Search for the cell housing the specified text and yield its [X, Y] center coordinate. 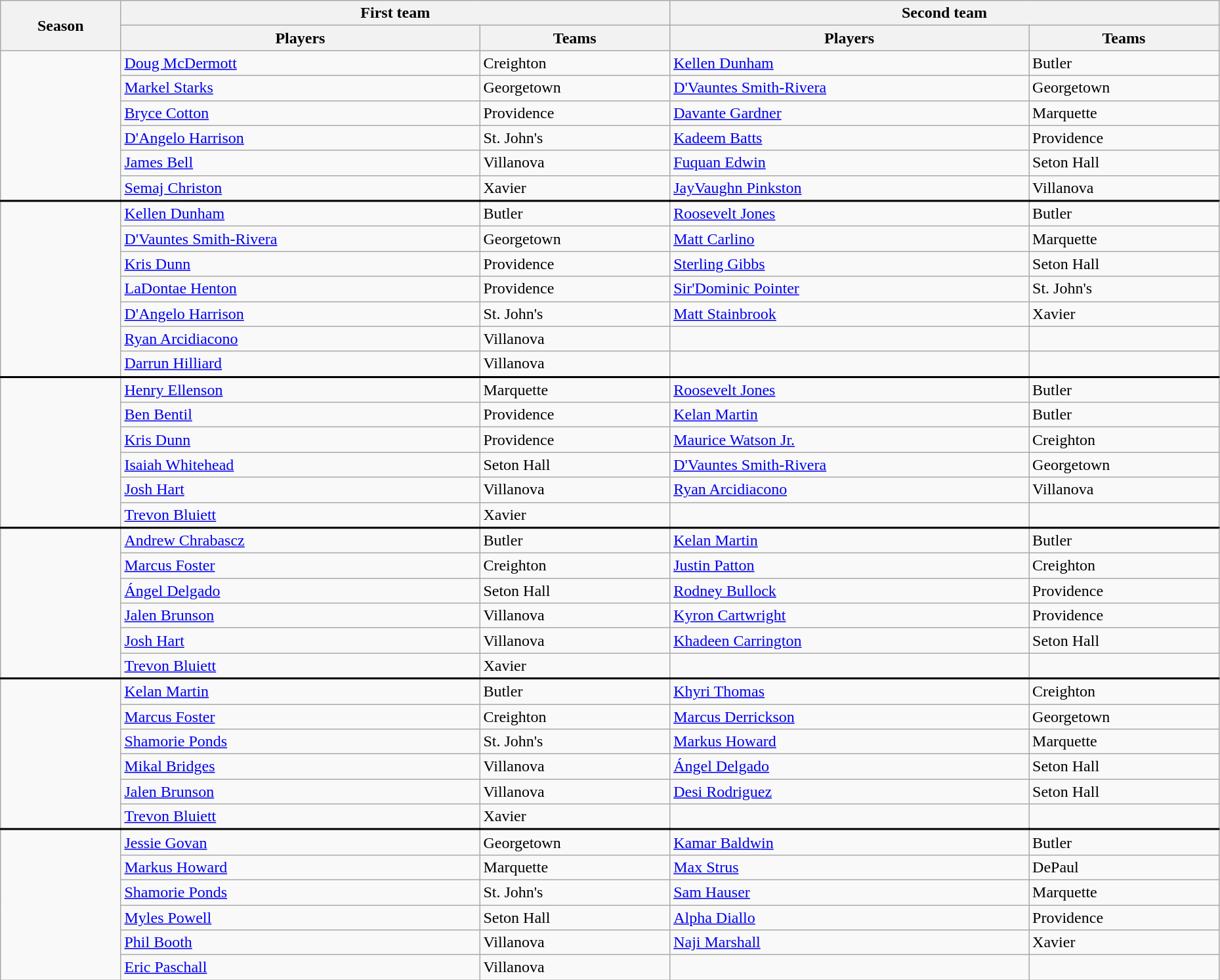
Second team [945, 13]
James Bell [301, 163]
Sterling Gibbs [849, 264]
Eric Paschall [301, 968]
Isaiah Whitehead [301, 465]
Alpha Diallo [849, 917]
Khadeen Carrington [849, 641]
Phil Booth [301, 943]
Myles Powell [301, 917]
Marcus Derrickson [849, 716]
Naji Marshall [849, 943]
Sam Hauser [849, 892]
Davante Gardner [849, 113]
Fuquan Edwin [849, 163]
Kadeem Batts [849, 138]
Matt Carlino [849, 239]
Maurice Watson Jr. [849, 440]
LaDontae Henton [301, 289]
Kamar Baldwin [849, 843]
Doug McDermott [301, 63]
Ben Bentil [301, 415]
Mikal Bridges [301, 767]
Markel Starks [301, 88]
Max Strus [849, 867]
First team [395, 13]
Rodney Bullock [849, 591]
Bryce Cotton [301, 113]
Henry Ellenson [301, 390]
Matt Stainbrook [849, 314]
Justin Patton [849, 566]
Jessie Govan [301, 843]
Desi Rodriguez [849, 792]
DePaul [1124, 867]
Kyron Cartwright [849, 616]
Darrun Hilliard [301, 364]
JayVaughn Pinkston [849, 188]
Khyri Thomas [849, 692]
Semaj Christon [301, 188]
Andrew Chrabascz [301, 541]
Sir'Dominic Pointer [849, 289]
Season [60, 26]
